Find where the given text appears and provide that cell's center as (X, Y) coordinate. 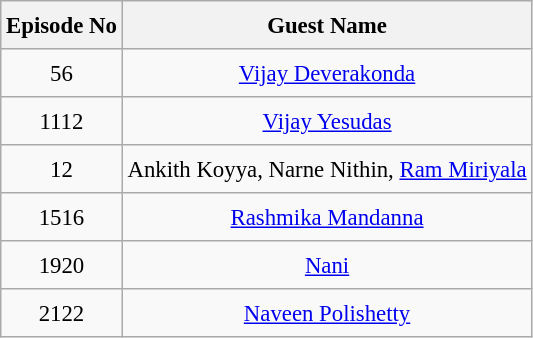
Ankith Koyya, Narne Nithin, Ram Miriyala (327, 169)
Vijay Yesudas (327, 121)
Naveen Polishetty (327, 314)
Guest Name (327, 25)
Episode No (62, 25)
2122 (62, 314)
56 (62, 73)
Nani (327, 265)
Vijay Deverakonda (327, 73)
1112 (62, 121)
1516 (62, 217)
Rashmika Mandanna (327, 217)
12 (62, 169)
1920 (62, 265)
